Extract the [x, y] coordinate from the center of the cell holding the provided text.  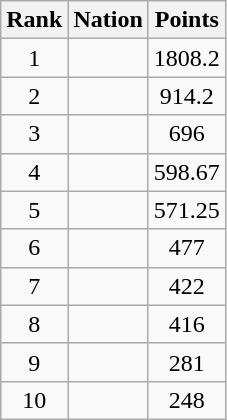
598.67 [186, 172]
6 [34, 248]
8 [34, 324]
Rank [34, 20]
914.2 [186, 96]
10 [34, 400]
696 [186, 134]
1 [34, 58]
281 [186, 362]
Points [186, 20]
571.25 [186, 210]
5 [34, 210]
4 [34, 172]
2 [34, 96]
416 [186, 324]
422 [186, 286]
7 [34, 286]
Nation [108, 20]
1808.2 [186, 58]
248 [186, 400]
3 [34, 134]
9 [34, 362]
477 [186, 248]
